Search for the cell housing the specified text and yield its (x, y) center coordinate. 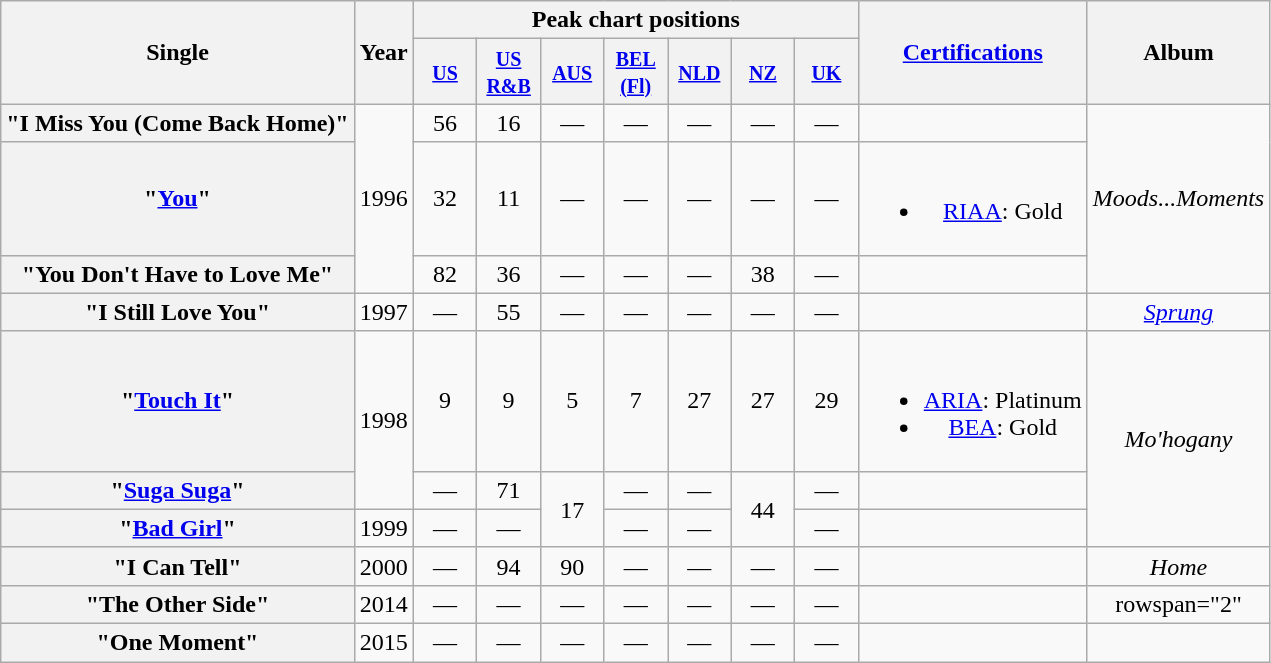
NLD (700, 72)
32 (445, 198)
Single (178, 52)
2015 (384, 642)
1997 (384, 312)
29 (827, 401)
Mo'hogany (1178, 439)
94 (509, 566)
"You Don't Have to Love Me" (178, 274)
Certifications (972, 52)
rowspan="2" (1178, 604)
"I Miss You (Come Back Home)" (178, 123)
71 (509, 490)
"I Can Tell" (178, 566)
"One Moment" (178, 642)
Album (1178, 52)
2014 (384, 604)
Peak chart positions (636, 20)
ARIA: PlatinumBEA: Gold (972, 401)
Sprung (1178, 312)
Home (1178, 566)
US (445, 72)
1996 (384, 198)
7 (636, 401)
5 (572, 401)
2000 (384, 566)
1999 (384, 528)
38 (763, 274)
56 (445, 123)
NZ (763, 72)
"Touch It" (178, 401)
1998 (384, 420)
90 (572, 566)
"Bad Girl" (178, 528)
BEL(Fl) (636, 72)
"The Other Side" (178, 604)
16 (509, 123)
"You" (178, 198)
55 (509, 312)
36 (509, 274)
Year (384, 52)
RIAA: Gold (972, 198)
Moods...Moments (1178, 198)
AUS (572, 72)
44 (763, 509)
17 (572, 509)
82 (445, 274)
"Suga Suga" (178, 490)
UK (827, 72)
"I Still Love You" (178, 312)
USR&B (509, 72)
11 (509, 198)
